Locate the cell with the specified text and output its (X, Y) center coordinate. 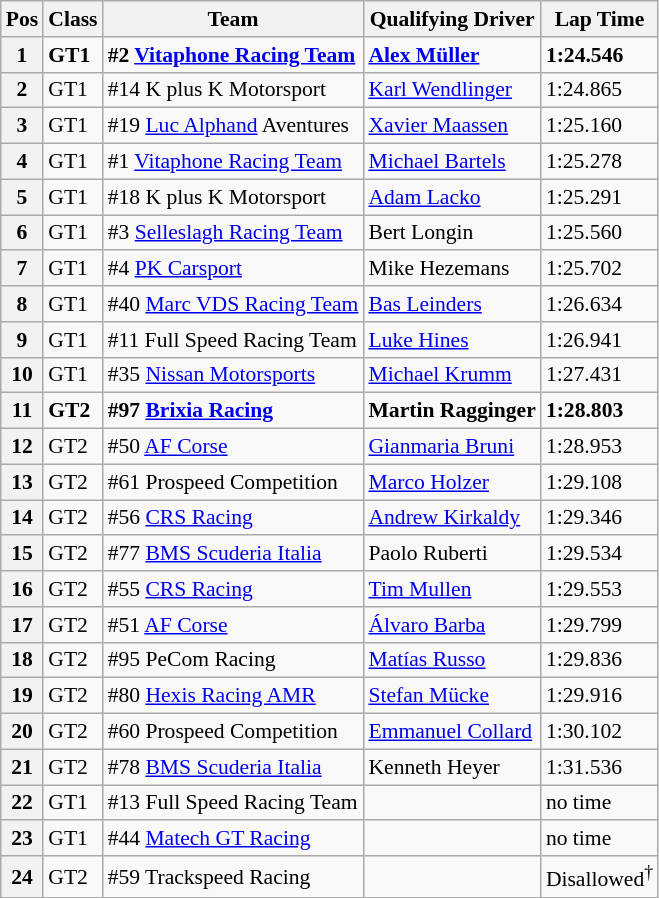
1:29.346 (600, 518)
1:29.534 (600, 554)
1:29.553 (600, 589)
Bert Longin (452, 233)
#56 CRS Racing (234, 518)
#40 Marc VDS Racing Team (234, 304)
Team (234, 19)
Disallowed† (600, 876)
#59 Trackspeed Racing (234, 876)
1:29.836 (600, 660)
Paolo Ruberti (452, 554)
Class (72, 19)
6 (22, 233)
22 (22, 803)
Pos (22, 19)
21 (22, 767)
Adam Lacko (452, 197)
Martin Ragginger (452, 411)
#19 Luc Alphand Aventures (234, 126)
Tim Mullen (452, 589)
#11 Full Speed Racing Team (234, 340)
1:29.916 (600, 696)
18 (22, 660)
#50 AF Corse (234, 447)
#97 Brixia Racing (234, 411)
1:28.953 (600, 447)
2 (22, 90)
Luke Hines (452, 340)
1:29.799 (600, 625)
14 (22, 518)
1:28.803 (600, 411)
#80 Hexis Racing AMR (234, 696)
1:27.431 (600, 375)
Mike Hezemans (452, 269)
Álvaro Barba (452, 625)
7 (22, 269)
1:25.160 (600, 126)
1:25.278 (600, 162)
#35 Nissan Motorsports (234, 375)
4 (22, 162)
Lap Time (600, 19)
15 (22, 554)
#77 BMS Scuderia Italia (234, 554)
24 (22, 876)
#14 K plus K Motorsport (234, 90)
#61 Prospeed Competition (234, 482)
#78 BMS Scuderia Italia (234, 767)
#13 Full Speed Racing Team (234, 803)
#4 PK Carsport (234, 269)
#18 K plus K Motorsport (234, 197)
Emmanuel Collard (452, 732)
3 (22, 126)
9 (22, 340)
1:26.941 (600, 340)
Karl Wendlinger (452, 90)
#2 Vitaphone Racing Team (234, 55)
1:30.102 (600, 732)
#44 Matech GT Racing (234, 839)
#1 Vitaphone Racing Team (234, 162)
Stefan Mücke (452, 696)
8 (22, 304)
#55 CRS Racing (234, 589)
23 (22, 839)
Alex Müller (452, 55)
10 (22, 375)
Michael Krumm (452, 375)
1:25.702 (600, 269)
5 (22, 197)
1:25.291 (600, 197)
11 (22, 411)
17 (22, 625)
12 (22, 447)
Gianmaria Bruni (452, 447)
Michael Bartels (452, 162)
1:24.546 (600, 55)
#60 Prospeed Competition (234, 732)
1:31.536 (600, 767)
Marco Holzer (452, 482)
13 (22, 482)
1:26.634 (600, 304)
19 (22, 696)
Xavier Maassen (452, 126)
16 (22, 589)
Matías Russo (452, 660)
Bas Leinders (452, 304)
20 (22, 732)
1 (22, 55)
1:29.108 (600, 482)
Kenneth Heyer (452, 767)
1:25.560 (600, 233)
Qualifying Driver (452, 19)
1:24.865 (600, 90)
#95 PeCom Racing (234, 660)
Andrew Kirkaldy (452, 518)
#51 AF Corse (234, 625)
#3 Selleslagh Racing Team (234, 233)
